From the cell containing the given text, extract its center point as [X, Y] coordinate. 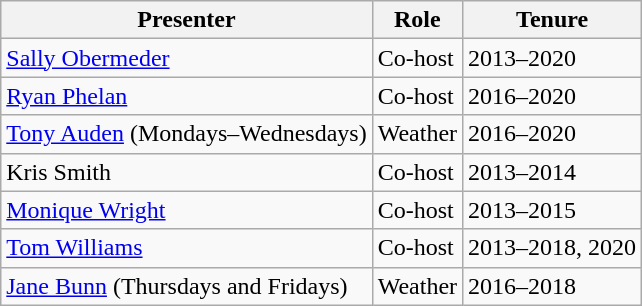
Jane Bunn (Thursdays and Fridays) [186, 286]
Tenure [552, 20]
Monique Wright [186, 210]
Ryan Phelan [186, 96]
Presenter [186, 20]
2013–2018, 2020 [552, 248]
2016–2018 [552, 286]
Tony Auden (Mondays–Wednesdays) [186, 134]
Tom Williams [186, 248]
2013–2014 [552, 172]
Role [417, 20]
2013–2015 [552, 210]
2013–2020 [552, 58]
Sally Obermeder [186, 58]
Kris Smith [186, 172]
